Output the (x, y) coordinate of the center of the cell containing the given text.  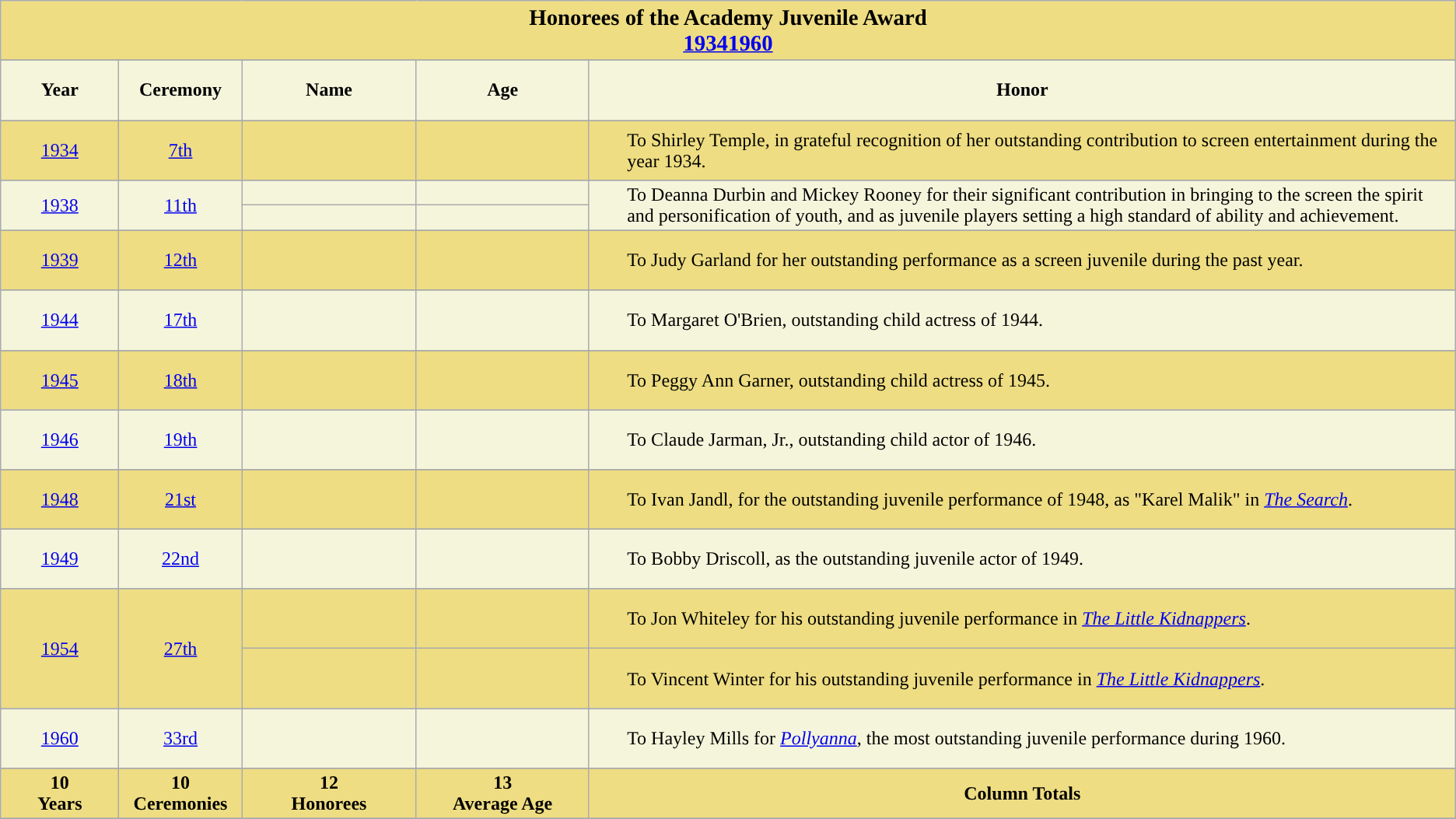
To Peggy Ann Garner, outstanding child actress of 1945. (1022, 380)
Column Totals (1022, 793)
1946 (60, 440)
To Ivan Jandl, for the outstanding juvenile performance of 1948, as "Karel Malik" in The Search. (1022, 499)
Year (60, 90)
To Bobby Driscoll, as the outstanding juvenile actor of 1949. (1022, 558)
To Claude Jarman, Jr., outstanding child actor of 1946. (1022, 440)
33rd (180, 739)
Name (329, 90)
21st (180, 499)
7th (180, 151)
To Jon Whiteley for his outstanding juvenile performance in The Little Kidnappers. (1022, 619)
12 Honorees (329, 793)
10 Ceremonies (180, 793)
19th (180, 440)
Age (502, 90)
1954 (60, 649)
22nd (180, 558)
To Margaret O'Brien, outstanding child actress of 1944. (1022, 320)
1939 (60, 260)
To Vincent Winter for his outstanding juvenile performance in The Little Kidnappers. (1022, 678)
1960 (60, 739)
Honorees of the Academy Juvenile Award19341960 (728, 31)
To Shirley Temple, in grateful recognition of her outstanding contribution to screen entertainment during the year 1934. (1022, 151)
To Judy Garland for her outstanding performance as a screen juvenile during the past year. (1022, 260)
1938 (60, 205)
12th (180, 260)
18th (180, 380)
1948 (60, 499)
1934 (60, 151)
1949 (60, 558)
17th (180, 320)
1945 (60, 380)
To Hayley Mills for Pollyanna, the most outstanding juvenile performance during 1960. (1022, 739)
Ceremony (180, 90)
Honor (1022, 90)
11th (180, 205)
27th (180, 649)
10 Years (60, 793)
13 Average Age (502, 793)
1944 (60, 320)
